Provide the (X, Y) coordinate of the cell's center where the given text is located.  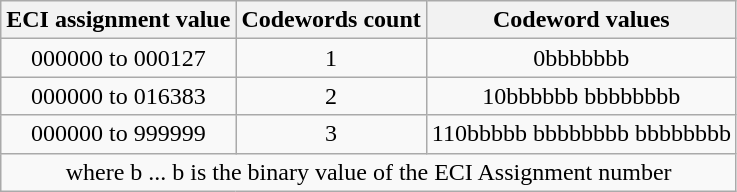
000000 to 999999 (118, 134)
10bbbbbb bbbbbbbb (581, 96)
0bbbbbbb (581, 58)
where b ... b is the binary value of the ECI Assignment number (369, 172)
2 (331, 96)
000000 to 000127 (118, 58)
Codewords count (331, 20)
ECI assignment value (118, 20)
110bbbbb bbbbbbbb bbbbbbbb (581, 134)
000000 to 016383 (118, 96)
3 (331, 134)
1 (331, 58)
Codeword values (581, 20)
